Detect which cell encompasses the target text, then output its [X, Y] center coordinate. 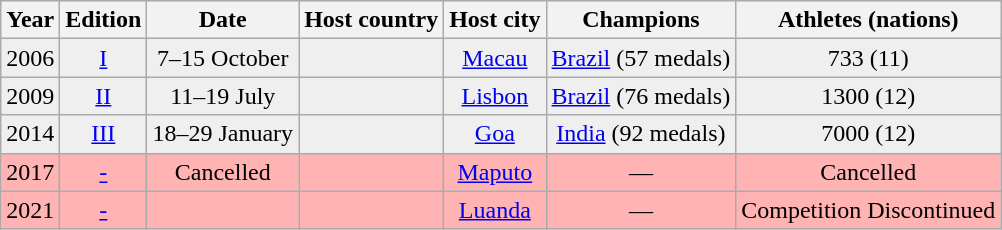
India (92 medals) [641, 134]
Athletes (nations) [868, 20]
Macau [495, 58]
11–19 July [223, 96]
Champions [641, 20]
7000 (12) [868, 134]
Host city [495, 20]
2017 [30, 172]
Maputo [495, 172]
II [104, 96]
Edition [104, 20]
733 (11) [868, 58]
Goa [495, 134]
7–15 October [223, 58]
Brazil (76 medals) [641, 96]
2006 [30, 58]
2014 [30, 134]
I [104, 58]
III [104, 134]
2021 [30, 210]
Host country [372, 20]
Lisbon [495, 96]
2009 [30, 96]
Date [223, 20]
Year [30, 20]
Competition Discontinued [868, 210]
Luanda [495, 210]
1300 (12) [868, 96]
18–29 January [223, 134]
Brazil (57 medals) [641, 58]
